Return the [X, Y] coordinate for the center point of the cell that contains the specified text.  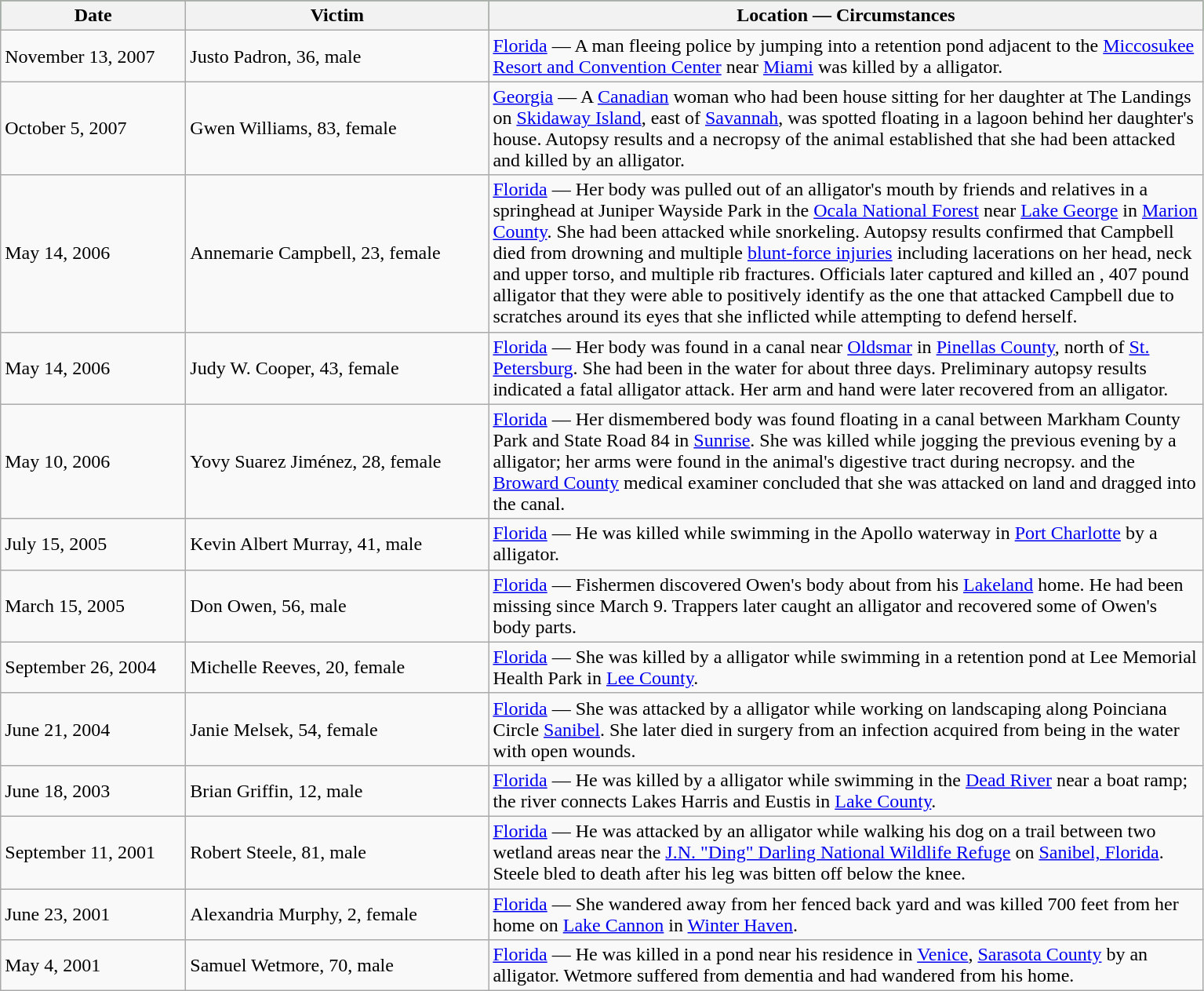
October 5, 2007 [93, 129]
Florida — She was killed by a alligator while swimming in a retention pond at Lee Memorial Health Park in Lee County. [846, 667]
Michelle Reeves, 20, female [337, 667]
Brian Griffin, 12, male [337, 791]
Florida — He was killed by a alligator while swimming in the Dead River near a boat ramp; the river connects Lakes Harris and Eustis in Lake County. [846, 791]
Samuel Wetmore, 70, male [337, 965]
Janie Melsek, 54, female [337, 729]
Alexandria Murphy, 2, female [337, 913]
November 13, 2007 [93, 56]
Location — Circumstances [846, 16]
Don Owen, 56, male [337, 606]
May 4, 2001 [93, 965]
Victim [337, 16]
Kevin Albert Murray, 41, male [337, 545]
June 18, 2003 [93, 791]
Florida — He was killed while swimming in the Apollo waterway in Port Charlotte by a alligator. [846, 545]
March 15, 2005 [93, 606]
Justo Padron, 36, male [337, 56]
Florida — She wandered away from her fenced back yard and was killed 700 feet from her home on Lake Cannon in Winter Haven. [846, 913]
July 15, 2005 [93, 545]
May 10, 2006 [93, 461]
September 26, 2004 [93, 667]
June 21, 2004 [93, 729]
Robert Steele, 81, male [337, 852]
Annemarie Campbell, 23, female [337, 253]
Gwen Williams, 83, female [337, 129]
Judy W. Cooper, 43, female [337, 368]
Yovy Suarez Jiménez, 28, female [337, 461]
June 23, 2001 [93, 913]
Date [93, 16]
September 11, 2001 [93, 852]
